For the text-containing cell, return its midpoint in (x, y) coordinate format. 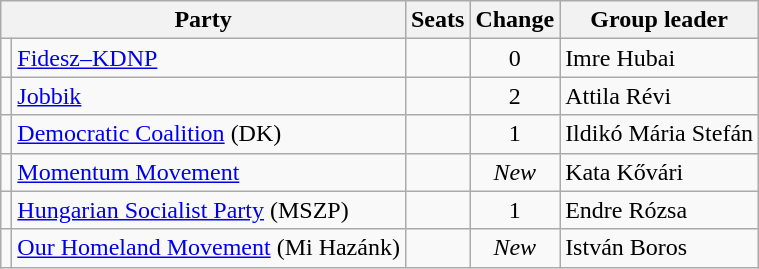
Change (515, 20)
Endre Rózsa (660, 210)
István Boros (660, 248)
Party (204, 20)
Democratic Coalition (DK) (209, 134)
Attila Révi (660, 96)
Momentum Movement (209, 172)
Seats (437, 20)
Ildikó Mária Stefán (660, 134)
Kata Kővári (660, 172)
Imre Hubai (660, 58)
2 (515, 96)
Our Homeland Movement (Mi Hazánk) (209, 248)
Hungarian Socialist Party (MSZP) (209, 210)
Jobbik (209, 96)
Fidesz–KDNP (209, 58)
Group leader (660, 20)
0 (515, 58)
